Extract the [x, y] coordinate from the center of the cell holding the provided text.  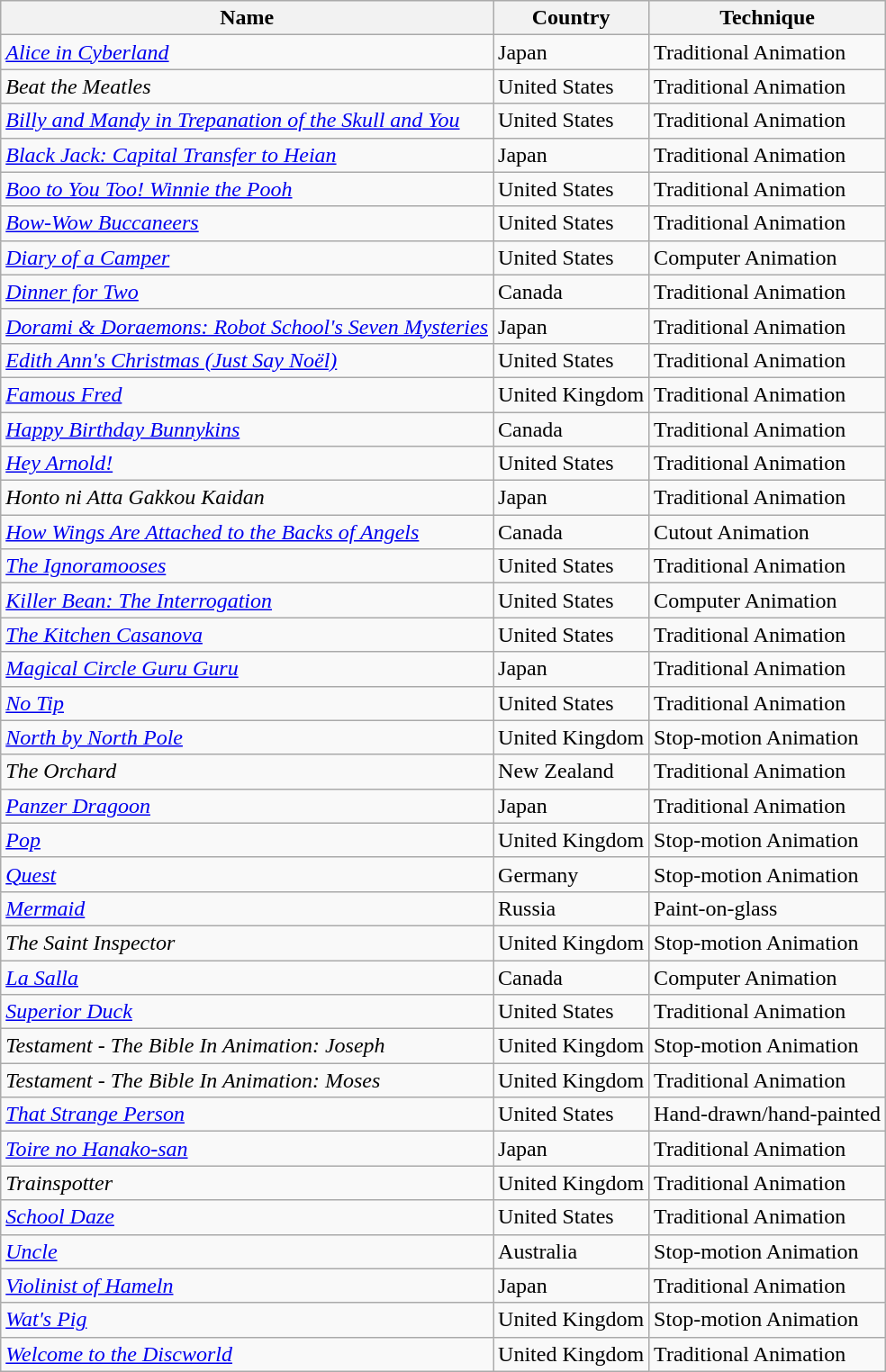
Black Jack: Capital Transfer to Heian [247, 155]
Australia [571, 1251]
Bow-Wow Buccaneers [247, 223]
Diary of a Camper [247, 257]
Hey Arnold! [247, 464]
Boo to You Too! Winnie the Pooh [247, 189]
Cutout Animation [767, 532]
Testament - The Bible In Animation: Moses [247, 1080]
The Ignoramooses [247, 566]
The Saint Inspector [247, 943]
Technique [767, 18]
Germany [571, 874]
New Zealand [571, 772]
Happy Birthday Bunnykins [247, 429]
Alice in Cyberland [247, 52]
Beat the Meatles [247, 86]
The Kitchen Casanova [247, 635]
Toire no Hanako-san [247, 1149]
North by North Pole [247, 737]
Famous Fred [247, 394]
Dinner for Two [247, 292]
Edith Ann's Christmas (Just Say Noël) [247, 360]
Billy and Mandy in Trepanation of the Skull and You [247, 121]
Dorami & Doraemons: Robot School's Seven Mysteries [247, 326]
Testament - The Bible In Animation: Joseph [247, 1046]
Name [247, 18]
School Daze [247, 1217]
Paint-on-glass [767, 908]
Panzer Dragoon [247, 806]
Russia [571, 908]
Honto ni Atta Gakkou Kaidan [247, 498]
Hand-drawn/hand-painted [767, 1115]
No Tip [247, 703]
Magical Circle Guru Guru [247, 669]
Killer Bean: The Interrogation [247, 600]
Pop [247, 840]
Trainspotter [247, 1183]
How Wings Are Attached to the Backs of Angels [247, 532]
Uncle [247, 1251]
The Orchard [247, 772]
Welcome to the Discworld [247, 1354]
Country [571, 18]
La Salla [247, 977]
Mermaid [247, 908]
Quest [247, 874]
Superior Duck [247, 1012]
That Strange Person [247, 1115]
Violinist of Hameln [247, 1286]
Wat's Pig [247, 1320]
